Capture the cell that displays the provided text and extract its (X, Y) central coordinate. 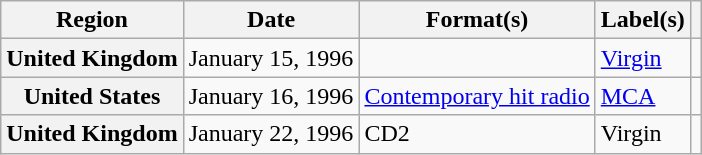
Date (271, 20)
Region (92, 20)
January 16, 1996 (271, 96)
January 15, 1996 (271, 58)
January 22, 1996 (271, 134)
United States (92, 96)
Format(s) (477, 20)
MCA (642, 96)
Label(s) (642, 20)
CD2 (477, 134)
Contemporary hit radio (477, 96)
